Capture the cell that displays the provided text and extract its [X, Y] central coordinate. 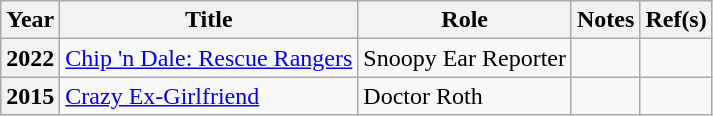
2022 [30, 58]
Ref(s) [676, 20]
Role [465, 20]
2015 [30, 96]
Chip 'n Dale: Rescue Rangers [209, 58]
Crazy Ex-Girlfriend [209, 96]
Snoopy Ear Reporter [465, 58]
Title [209, 20]
Notes [605, 20]
Year [30, 20]
Doctor Roth [465, 96]
